Return [x, y] of the center of cell containing provided text 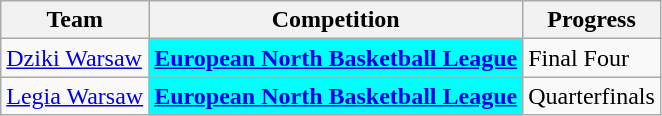
Dziki Warsaw [75, 58]
Final Four [592, 58]
Team [75, 20]
Legia Warsaw [75, 96]
Quarterfinals [592, 96]
Competition [336, 20]
Progress [592, 20]
